Identify which cell holds the provided text, then report its [x, y] central coordinate. 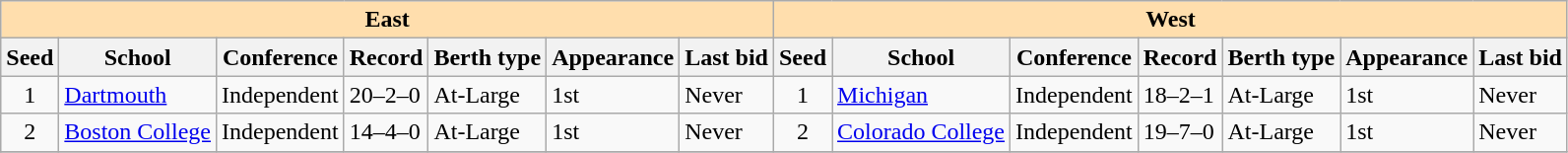
Boston College [138, 132]
18–2–1 [1180, 95]
West [1170, 20]
Michigan [922, 95]
20–2–0 [386, 95]
Colorado College [922, 132]
19–7–0 [1180, 132]
14–4–0 [386, 132]
Dartmouth [138, 95]
East [388, 20]
